From the cell containing the given text, extract its center point as [x, y] coordinate. 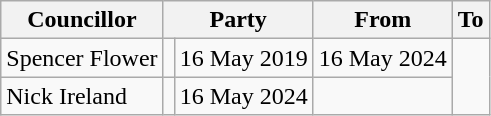
Councillor [82, 20]
16 May 2019 [244, 58]
Party [238, 20]
To [470, 20]
From [382, 20]
Nick Ireland [82, 96]
Spencer Flower [82, 58]
